Provide the (x, y) coordinate of the cell's center where the given text is located.  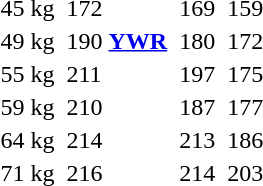
213 (198, 140)
210 (117, 107)
211 (117, 74)
187 (198, 107)
180 (198, 41)
214 (117, 140)
190 YWR (117, 41)
197 (198, 74)
